Pinpoint the cell where the given text exists, returning its (x, y) midpoint coordinate. 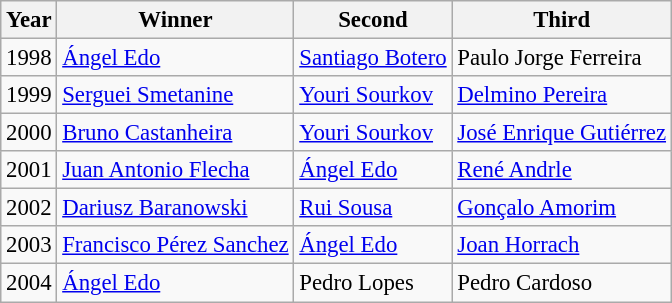
Juan Antonio Flecha (176, 170)
Third (562, 20)
2004 (29, 283)
1998 (29, 58)
Joan Horrach (562, 245)
Bruno Castanheira (176, 133)
Delmino Pereira (562, 95)
René Andrle (562, 170)
Rui Sousa (373, 208)
Francisco Pérez Sanchez (176, 245)
Serguei Smetanine (176, 95)
2003 (29, 245)
1999 (29, 95)
2001 (29, 170)
José Enrique Gutiérrez (562, 133)
Gonçalo Amorim (562, 208)
Second (373, 20)
2000 (29, 133)
Pedro Cardoso (562, 283)
Year (29, 20)
Paulo Jorge Ferreira (562, 58)
2002 (29, 208)
Dariusz Baranowski (176, 208)
Winner (176, 20)
Pedro Lopes (373, 283)
Santiago Botero (373, 58)
